For the text-containing cell, return its midpoint in (x, y) coordinate format. 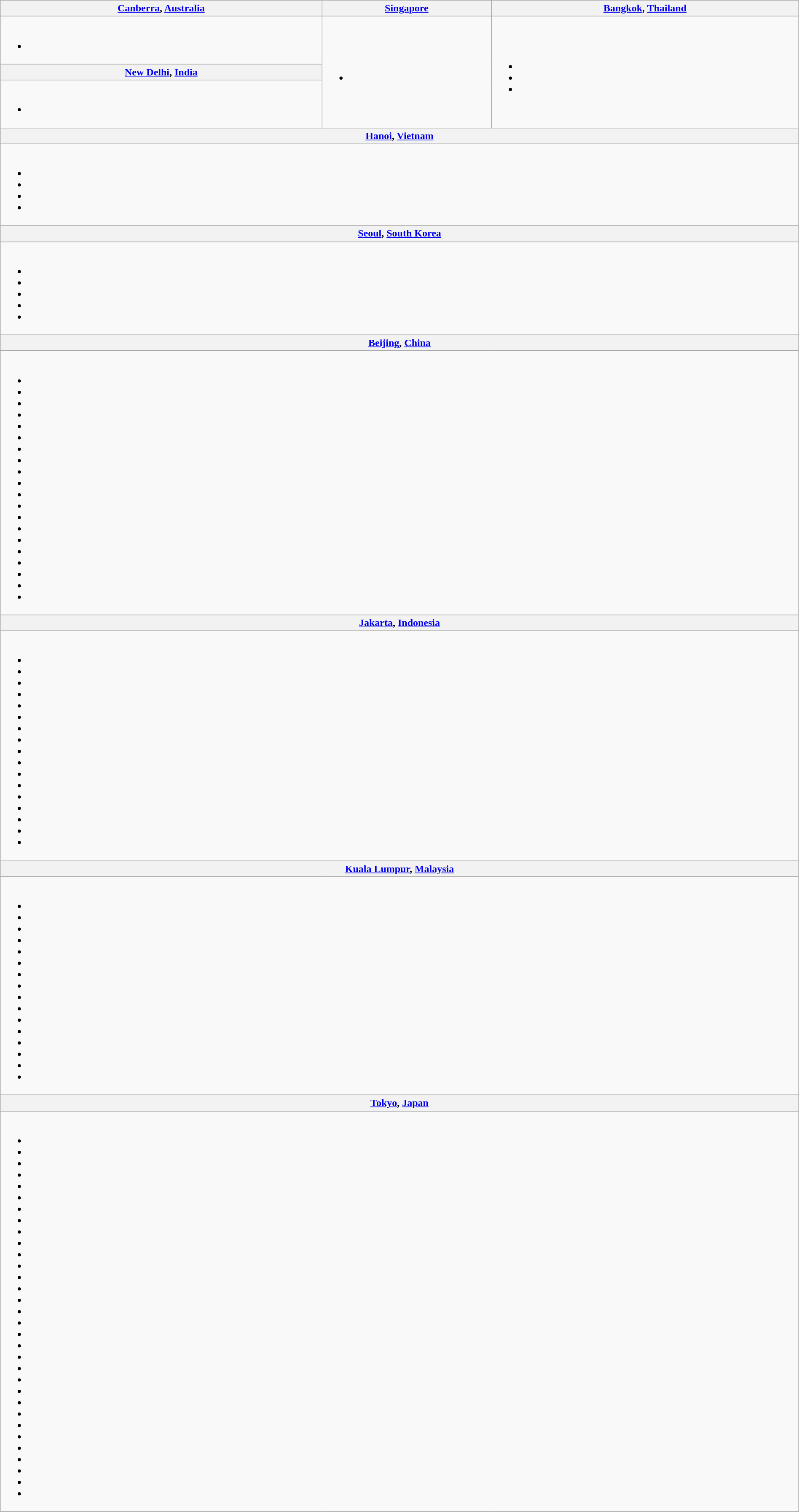
Canberra, Australia (161, 8)
Jakarta, Indonesia (399, 623)
Kuala Lumpur, Malaysia (399, 869)
New Delhi, India (161, 72)
Tokyo, Japan (399, 1103)
Beijing, China (399, 343)
Singapore (407, 8)
Seoul, South Korea (399, 234)
Bangkok, Thailand (645, 8)
Hanoi, Vietnam (399, 136)
